Locate the cell with the specified text and output its [X, Y] center coordinate. 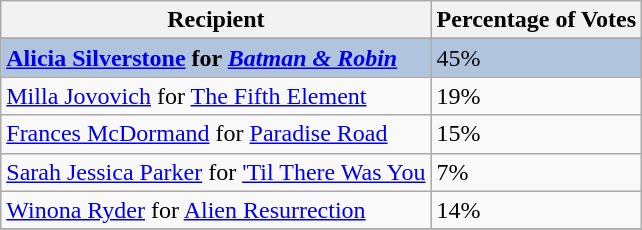
15% [536, 134]
14% [536, 210]
45% [536, 58]
Winona Ryder for Alien Resurrection [216, 210]
Milla Jovovich for The Fifth Element [216, 96]
Sarah Jessica Parker for 'Til There Was You [216, 172]
Frances McDormand for Paradise Road [216, 134]
Alicia Silverstone for Batman & Robin [216, 58]
7% [536, 172]
19% [536, 96]
Percentage of Votes [536, 20]
Recipient [216, 20]
